Return the (X, Y) coordinate for the center point of the cell that contains the specified text.  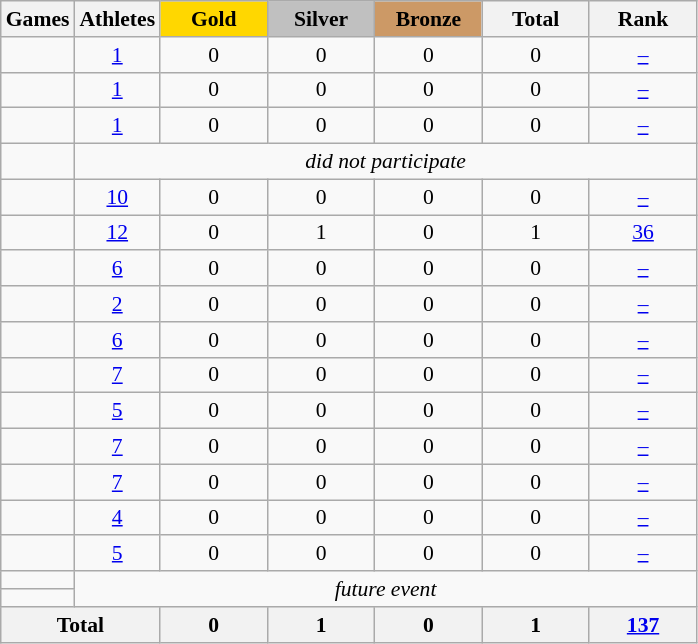
36 (642, 233)
Gold (214, 19)
10 (117, 197)
Rank (642, 19)
future event (385, 589)
Silver (320, 19)
Athletes (117, 19)
did not participate (385, 162)
4 (117, 518)
Bronze (428, 19)
12 (117, 233)
2 (117, 304)
Games (38, 19)
137 (642, 625)
